Return the [X, Y] coordinate for the center point of the cell that contains the specified text.  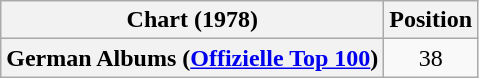
German Albums (Offizielle Top 100) [192, 58]
38 [431, 58]
Position [431, 20]
Chart (1978) [192, 20]
